Return the (X, Y) coordinate for the center point of the cell that contains the specified text.  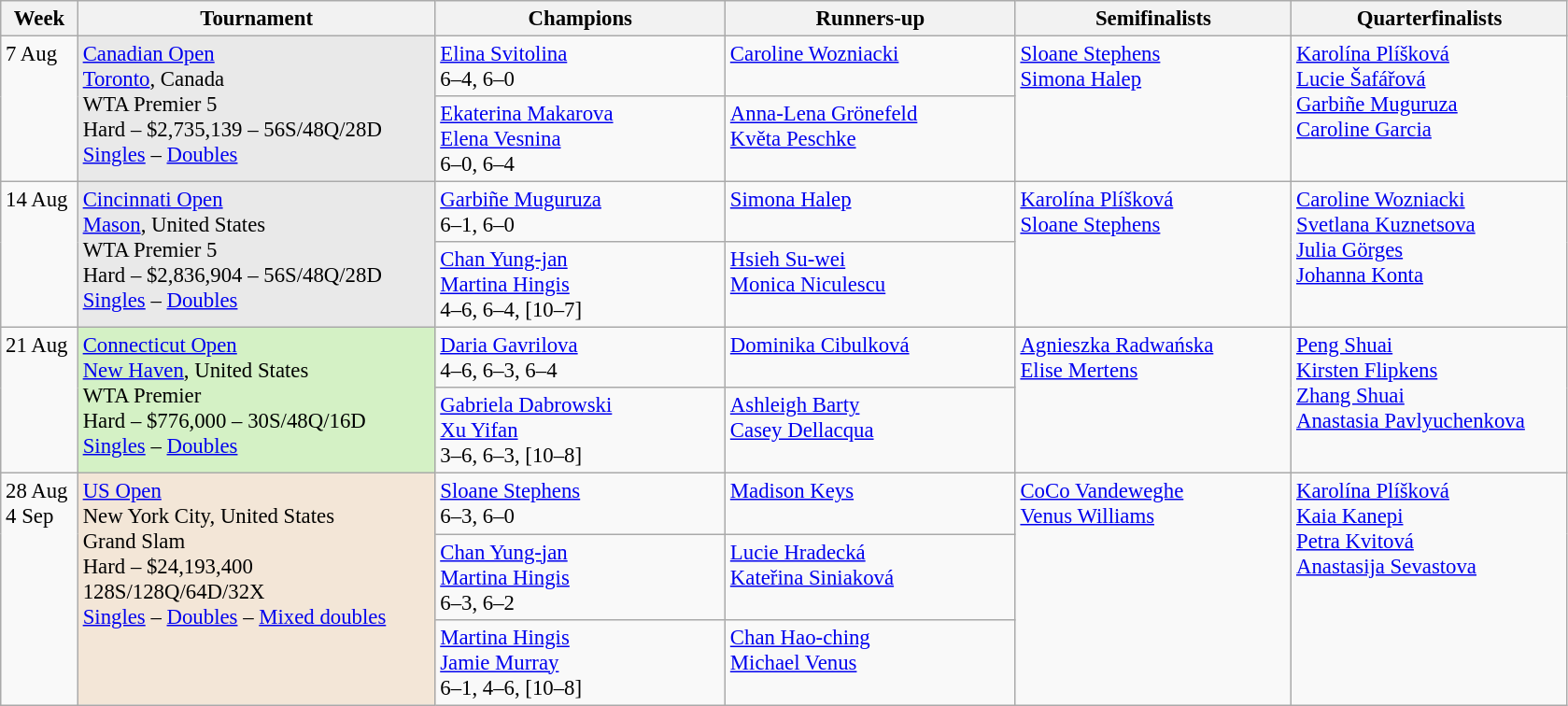
7 Aug (39, 109)
Runners-up (870, 19)
Madison Keys (870, 504)
Quarterfinalists (1430, 19)
Chan Hao-ching Michael Venus (870, 662)
Agnieszka Radwańska Elise Mertens (1153, 401)
Anna-Lena Grönefeld Květa Peschke (870, 139)
Martina Hingis Jamie Murray 6–1, 4–6, [10–8] (581, 662)
Chan Yung-jan Martina Hingis 4–6, 6–4, [10–7] (581, 285)
US Open New York City, United StatesGrand SlamHard – $24,193,400128S/128Q/64D/32XSingles – Doubles – Mixed doubles (256, 589)
Karolína Plíšková Kaia Kanepi Petra Kvitová Anastasija Sevastova (1430, 589)
Gabriela Dabrowski Xu Yifan 3–6, 6–3, [10–8] (581, 431)
Peng Shuai Kirsten Flipkens Zhang Shuai Anastasia Pavlyuchenkova (1430, 401)
Ekaterina Makarova Elena Vesnina 6–0, 6–4 (581, 139)
Champions (581, 19)
Garbiñe Muguruza6–1, 6–0 (581, 213)
Lucie Hradecká Kateřina Siniaková (870, 577)
Semifinalists (1153, 19)
Ashleigh Barty Casey Dellacqua (870, 431)
21 Aug (39, 401)
Caroline Wozniacki Svetlana Kuznetsova Julia Görges Johanna Konta (1430, 255)
Dominika Cibulková (870, 359)
CoCo Vandeweghe Venus Williams (1153, 589)
Elina Svitolina 6–4, 6–0 (581, 67)
Sloane Stephens6–3, 6–0 (581, 504)
Karolína Plíšková Lucie Šafářová Garbiñe Muguruza Caroline Garcia (1430, 109)
Chan Yung-jan Martina Hingis 6–3, 6–2 (581, 577)
Hsieh Su-wei Monica Niculescu (870, 285)
Tournament (256, 19)
Sloane Stephens Simona Halep (1153, 109)
Canadian Open Toronto, CanadaWTA Premier 5Hard – $2,735,139 – 56S/48Q/28DSingles – Doubles (256, 109)
Daria Gavrilova 4–6, 6–3, 6–4 (581, 359)
28 Aug 4 Sep (39, 589)
Cincinnati Open Mason, United StatesWTA Premier 5Hard – $2,836,904 – 56S/48Q/28DSingles – Doubles (256, 255)
Karolína Plíšková Sloane Stephens (1153, 255)
Connecticut Open New Haven, United StatesWTA PremierHard – $776,000 – 30S/48Q/16DSingles – Doubles (256, 401)
Simona Halep (870, 213)
Week (39, 19)
Caroline Wozniacki (870, 67)
14 Aug (39, 255)
